Provide the (x, y) coordinate of the cell's center where the given text is located.  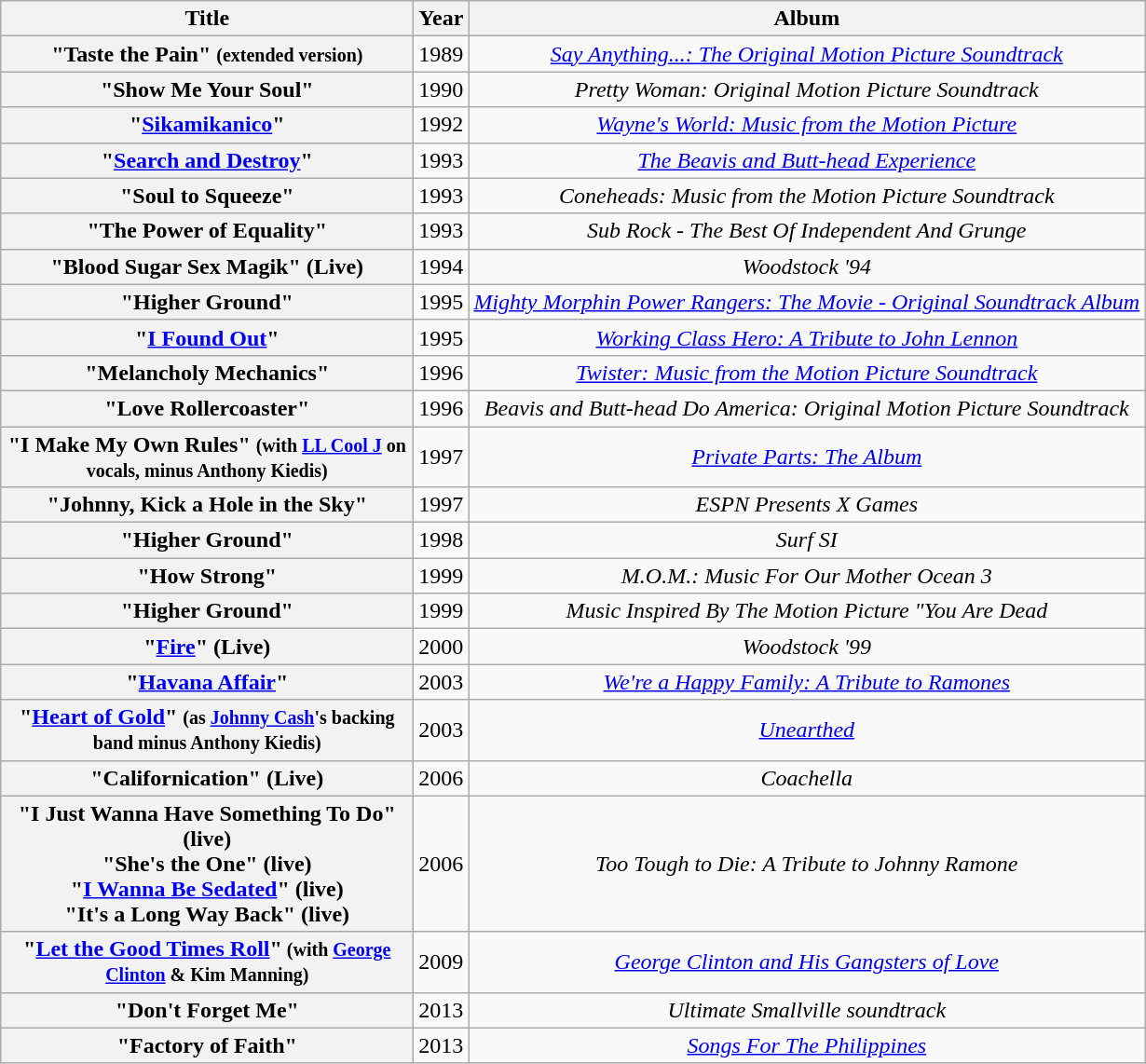
Ultimate Smallville soundtrack (807, 1010)
George Clinton and His Gangsters of Love (807, 962)
Woodstock '99 (807, 647)
Album (807, 19)
We're a Happy Family: A Tribute to Ramones (807, 682)
Coneheads: Music from the Motion Picture Soundtrack (807, 196)
Woodstock '94 (807, 266)
Surf SI (807, 540)
"The Power of Equality" (207, 231)
"Fire" (Live) (207, 647)
"Search and Destroy" (207, 160)
"Show Me Your Soul" (207, 89)
"I Make My Own Rules" (with LL Cool J on vocals, minus Anthony Kiedis) (207, 457)
Beavis and Butt-head Do America: Original Motion Picture Soundtrack (807, 408)
Say Anything...: The Original Motion Picture Soundtrack (807, 54)
Title (207, 19)
The Beavis and Butt-head Experience (807, 160)
1990 (442, 89)
Too Tough to Die: A Tribute to Johnny Ramone (807, 864)
"Heart of Gold" (as Johnny Cash's backing band minus Anthony Kiedis) (207, 730)
2009 (442, 962)
Mighty Morphin Power Rangers: The Movie - Original Soundtrack Album (807, 302)
"Californication" (Live) (207, 778)
Wayne's World: Music from the Motion Picture (807, 125)
"Sikamikanico" (207, 125)
"Let the Good Times Roll" (with George Clinton & Kim Manning) (207, 962)
1989 (442, 54)
"I Found Out" (207, 337)
1998 (442, 540)
M.O.M.: Music For Our Mother Ocean 3 (807, 576)
"Havana Affair" (207, 682)
Year (442, 19)
"I Just Wanna Have Something To Do" (live)"She's the One" (live)"I Wanna Be Sedated" (live)"It's a Long Way Back" (live) (207, 864)
Songs For The Philippines (807, 1045)
Coachella (807, 778)
"Melancholy Mechanics" (207, 373)
1992 (442, 125)
"Taste the Pain" (extended version) (207, 54)
Pretty Woman: Original Motion Picture Soundtrack (807, 89)
Sub Rock - The Best Of Independent And Grunge (807, 231)
"Johnny, Kick a Hole in the Sky" (207, 505)
"Love Rollercoaster" (207, 408)
"How Strong" (207, 576)
Twister: Music from the Motion Picture Soundtrack (807, 373)
"Soul to Squeeze" (207, 196)
1994 (442, 266)
2000 (442, 647)
Unearthed (807, 730)
ESPN Presents X Games (807, 505)
Working Class Hero: A Tribute to John Lennon (807, 337)
Music Inspired By The Motion Picture "You Are Dead (807, 611)
"Factory of Faith" (207, 1045)
"Don't Forget Me" (207, 1010)
Private Parts: The Album (807, 457)
"Blood Sugar Sex Magik" (Live) (207, 266)
